Return (X, Y) of the center of cell containing provided text 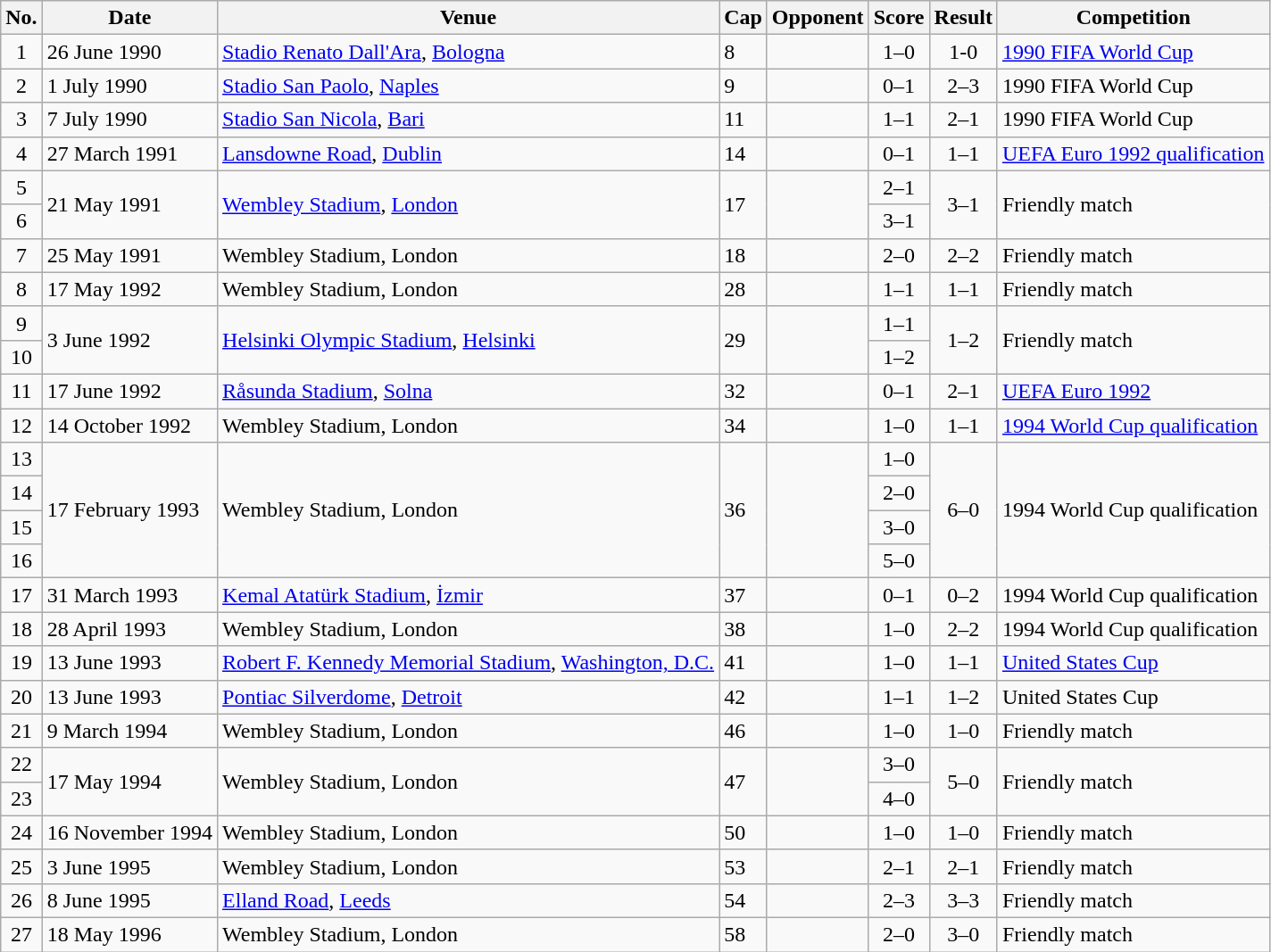
50 (743, 832)
29 (743, 340)
3 (21, 120)
5 (21, 187)
38 (743, 629)
7 (21, 255)
27 March 1991 (129, 153)
25 May 1991 (129, 255)
8 June 1995 (129, 900)
1-0 (963, 52)
17 June 1992 (129, 391)
3 June 1992 (129, 340)
4 (21, 153)
53 (743, 866)
1 (21, 52)
18 May 1996 (129, 934)
25 (21, 866)
Cap (743, 18)
Lansdowne Road, Dublin (469, 153)
Score (899, 18)
19 (21, 663)
Helsinki Olympic Stadium, Helsinki (469, 340)
Date (129, 18)
Stadio Renato Dall'Ara, Bologna (469, 52)
26 (21, 900)
Pontiac Silverdome, Detroit (469, 697)
28 April 1993 (129, 629)
6–0 (963, 510)
41 (743, 663)
Kemal Atatürk Stadium, İzmir (469, 595)
54 (743, 900)
47 (743, 782)
21 May 1991 (129, 204)
27 (21, 934)
37 (743, 595)
17 May 1992 (129, 289)
17 February 1993 (129, 510)
31 March 1993 (129, 595)
3–3 (963, 900)
26 June 1990 (129, 52)
Venue (469, 18)
36 (743, 510)
0–2 (963, 595)
13 (21, 459)
34 (743, 426)
UEFA Euro 1992 (1134, 391)
17 May 1994 (129, 782)
42 (743, 697)
No. (21, 18)
22 (21, 765)
14 October 1992 (129, 426)
UEFA Euro 1992 qualification (1134, 153)
10 (21, 357)
Elland Road, Leeds (469, 900)
9 March 1994 (129, 731)
Competition (1134, 18)
Robert F. Kennedy Memorial Stadium, Washington, D.C. (469, 663)
Stadio San Paolo, Naples (469, 86)
1 July 1990 (129, 86)
20 (21, 697)
16 (21, 561)
3 June 1995 (129, 866)
16 November 1994 (129, 832)
46 (743, 731)
2 (21, 86)
6 (21, 221)
4–0 (899, 799)
28 (743, 289)
7 July 1990 (129, 120)
12 (21, 426)
58 (743, 934)
15 (21, 527)
Opponent (818, 18)
24 (21, 832)
32 (743, 391)
Result (963, 18)
21 (21, 731)
Råsunda Stadium, Solna (469, 391)
Stadio San Nicola, Bari (469, 120)
23 (21, 799)
